Scan for the cell matching the given text and deliver its (x, y) coordinate at center. 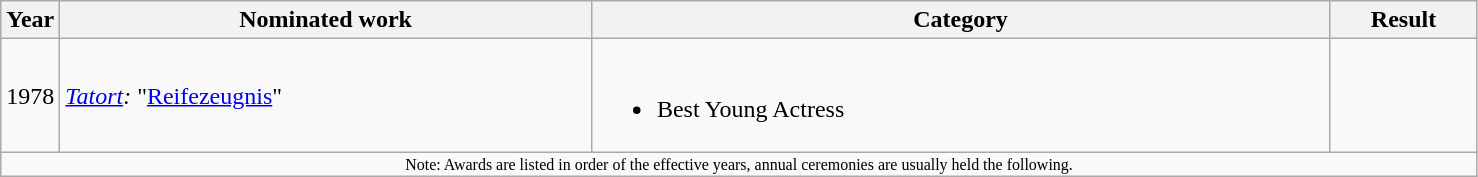
1978 (30, 96)
Note: Awards are listed in order of the effective years, annual ceremonies are usually held the following. (740, 164)
Nominated work (326, 20)
Tatort: "Reifezeugnis" (326, 96)
Year (30, 20)
Result (1404, 20)
Best Young Actress (960, 96)
Category (960, 20)
